Find where the given text appears and provide that cell's center as (x, y) coordinate. 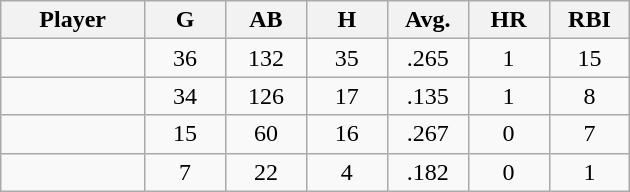
H (346, 20)
60 (266, 134)
22 (266, 172)
35 (346, 58)
RBI (590, 20)
126 (266, 96)
AB (266, 20)
16 (346, 134)
.182 (428, 172)
Avg. (428, 20)
4 (346, 172)
Player (73, 20)
HR (508, 20)
.135 (428, 96)
36 (186, 58)
.265 (428, 58)
132 (266, 58)
8 (590, 96)
.267 (428, 134)
34 (186, 96)
G (186, 20)
17 (346, 96)
